Locate the cell with the specified text and output its [X, Y] center coordinate. 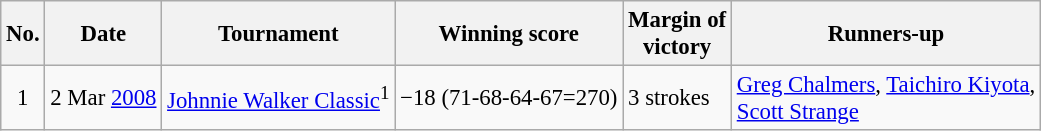
Date [104, 34]
No. [23, 34]
−18 (71-68-64-67=270) [509, 98]
Winning score [509, 34]
Johnnie Walker Classic1 [278, 98]
3 strokes [678, 98]
2 Mar 2008 [104, 98]
Greg Chalmers, Taichiro Kiyota, Scott Strange [886, 98]
Tournament [278, 34]
Runners-up [886, 34]
1 [23, 98]
Margin ofvictory [678, 34]
